Provide the (X, Y) coordinate of the cell's center where the given text is located.  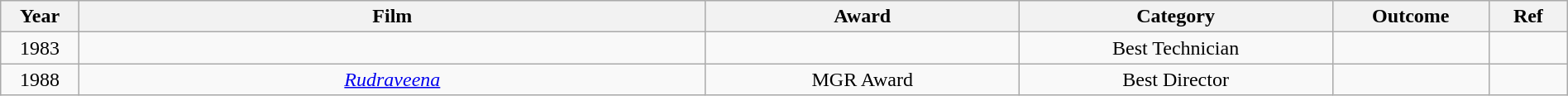
Best Director (1176, 79)
MGR Award (862, 79)
Film (392, 17)
Outcome (1411, 17)
Best Technician (1176, 48)
Category (1176, 17)
Award (862, 17)
Ref (1528, 17)
1983 (40, 48)
1988 (40, 79)
Rudraveena (392, 79)
Year (40, 17)
